Scan for the cell matching the given text and deliver its [X, Y] coordinate at center. 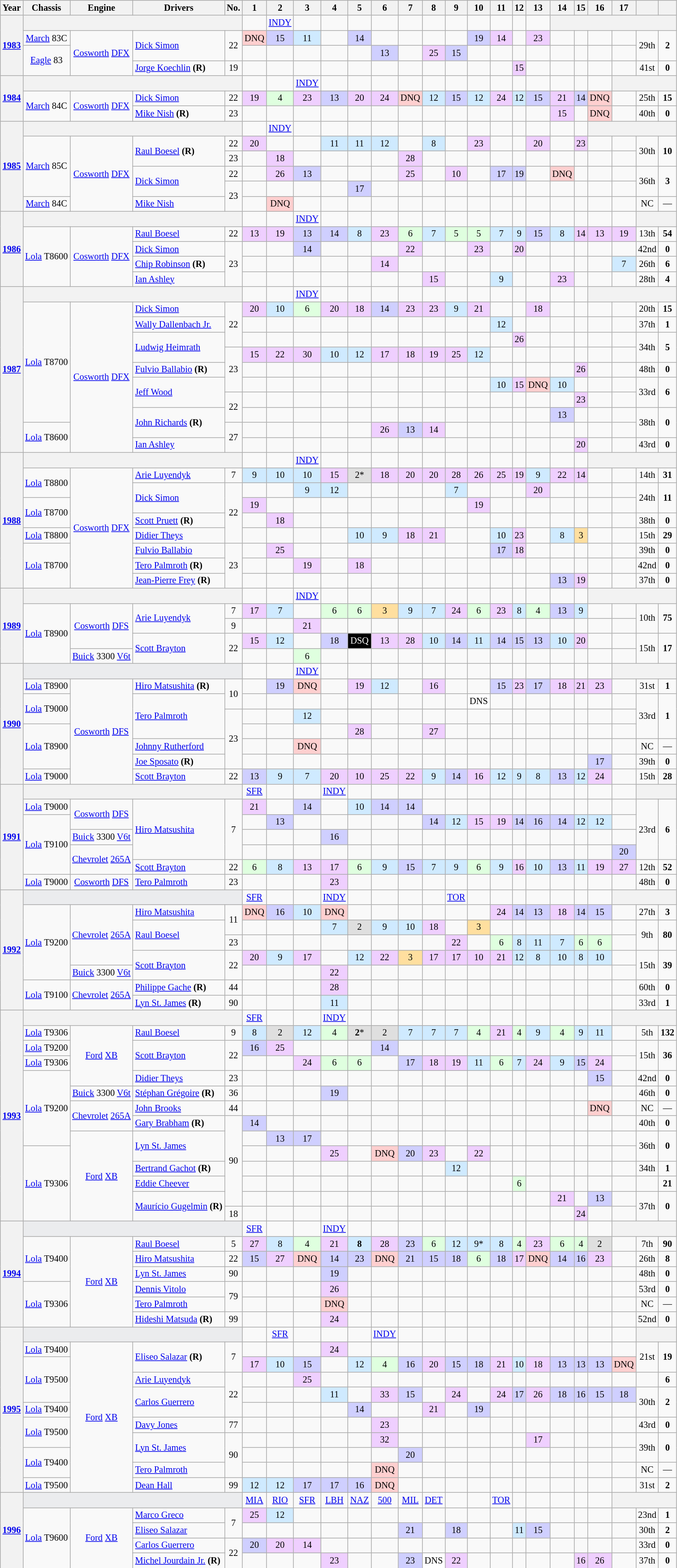
80 [668, 934]
132 [668, 1033]
1983 [12, 46]
Raul Boesel (R) [179, 150]
14th [647, 475]
John Brooks [179, 1108]
Dennis Vitolo [179, 1289]
Philippe Gache (R) [179, 988]
Johnny Rutherford [179, 747]
Wally Dallenbach Jr. [179, 324]
12th [647, 867]
77 [233, 1425]
RIO [280, 1500]
1994 [12, 1274]
13th [647, 234]
Dean Hall [179, 1485]
7th [647, 1244]
Hideshi Matsuda (R) [179, 1319]
500 [384, 1500]
29 [668, 535]
Bertrand Gachot (R) [179, 1168]
25th [647, 98]
79 [233, 1296]
1996 [12, 1530]
1992 [12, 949]
52 [668, 867]
Stéphan Grégoire (R) [179, 1093]
No. [233, 8]
Eliseo Salazar (R) [179, 1357]
1988 [12, 520]
Scott Pruett (R) [179, 520]
1989 [12, 626]
Chassis [47, 8]
Eddie Cheever [179, 1184]
LBH [334, 1500]
1991 [12, 837]
33 [384, 1395]
9* [479, 1244]
31 [668, 475]
Eliseo Salazar [179, 1530]
1985 [12, 166]
20th [647, 309]
Joe Sposato (R) [179, 761]
Davy Jones [179, 1425]
Hiro Matsushita (R) [179, 686]
54 [668, 234]
1995 [12, 1409]
28th [647, 279]
9th [647, 934]
1993 [12, 1115]
1984 [12, 99]
Gary Brabham (R) [179, 1123]
32 [384, 1440]
Mike Nish (R) [179, 113]
46th [647, 1093]
John Richards (R) [179, 422]
30 [307, 354]
5th [647, 1033]
Drivers [179, 8]
23rd [647, 829]
29th [647, 46]
24th [647, 497]
Maurício Gugelmin (R) [179, 1206]
39 [668, 965]
21st [647, 1357]
Lyn St. James (R) [179, 1003]
Ludwig Heimrath [179, 347]
1986 [12, 249]
Jeff Wood [179, 392]
March 85C [47, 166]
March 83C [47, 38]
53rd [647, 1289]
75 [668, 618]
60th [647, 988]
Marco Greco [179, 1515]
Lola T9600 [47, 1538]
Jean-Pierre Frey (R) [179, 580]
MIA [254, 1500]
NAZ [360, 1500]
Tero Palmroth (R) [179, 566]
DSQ [360, 641]
Chip Robinson (R) [179, 264]
Engine [101, 8]
Jorge Koechlin (R) [179, 68]
Michel Jourdain Jr. (R) [179, 1560]
23nd [647, 1515]
DET [434, 1500]
Mike Nish [179, 204]
1990 [12, 724]
Fulvio Ballabio [179, 550]
Year [12, 8]
10th [647, 618]
27th [647, 912]
MIL [410, 1500]
41st [647, 68]
52nd [647, 1319]
1987 [12, 369]
Eagle 83 [47, 60]
Fulvio Ballabio (R) [179, 369]
